Provide the (X, Y) coordinate of the cell's center where the given text is located.  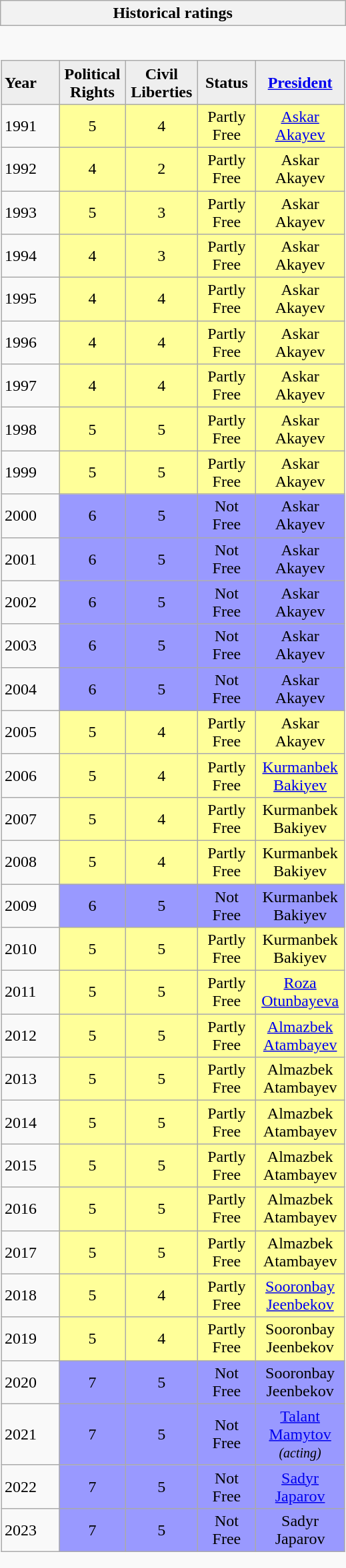
Civil Liberties (161, 83)
2002 (31, 602)
1993 (31, 212)
2012 (31, 1036)
1996 (31, 342)
2013 (31, 1079)
2004 (31, 688)
2011 (31, 992)
1991 (31, 125)
2019 (31, 1338)
2016 (31, 1209)
2003 (31, 646)
Year (31, 83)
2020 (31, 1382)
President (300, 83)
2006 (31, 775)
2007 (31, 819)
2014 (31, 1123)
Historical ratings (173, 13)
2022 (31, 1486)
2005 (31, 732)
2023 (31, 1530)
2 (161, 169)
Talant Mamytov (acting) (300, 1434)
1992 (31, 169)
Roza Otunbayeva (300, 992)
2018 (31, 1296)
1995 (31, 300)
Status (227, 83)
2017 (31, 1252)
2001 (31, 559)
2008 (31, 862)
2009 (31, 906)
1998 (31, 429)
Political Rights (93, 83)
2021 (31, 1434)
1994 (31, 256)
1997 (31, 386)
1999 (31, 473)
2015 (31, 1165)
2010 (31, 949)
2000 (31, 515)
